Detect which cell encompasses the target text, then output its (X, Y) center coordinate. 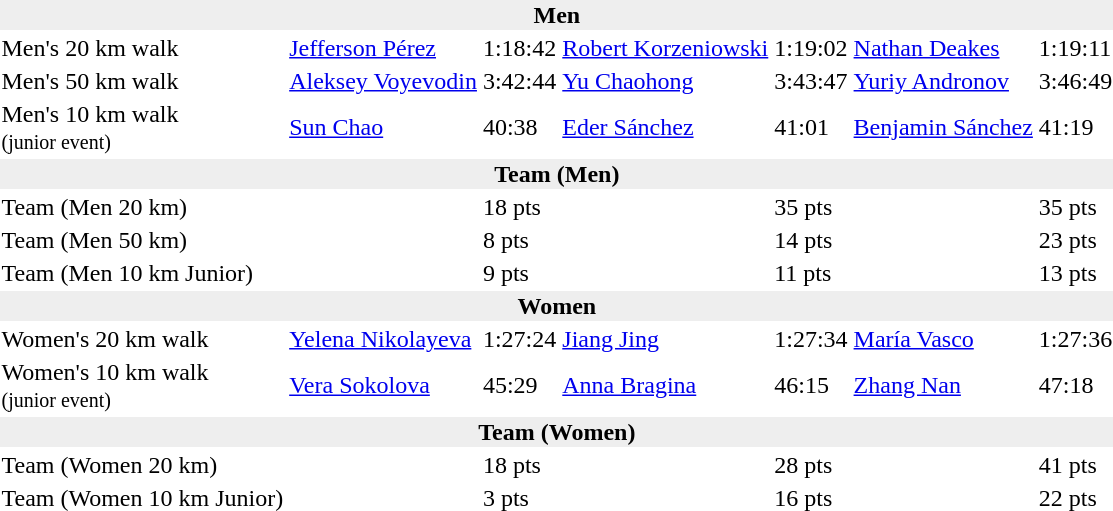
1:27:34 (811, 339)
Team (Men 20 km) (142, 207)
Men's 50 km walk (142, 81)
8 pts (519, 240)
3:42:44 (519, 81)
3:46:49 (1075, 81)
45:29 (519, 386)
28 pts (811, 465)
Men's 20 km walk (142, 48)
Team (Men 50 km) (142, 240)
41:19 (1075, 128)
Robert Korzeniowski (666, 48)
Yelena Nikolayeva (384, 339)
Yuriy Andronov (943, 81)
Women's 20 km walk (142, 339)
11 pts (811, 273)
47:18 (1075, 386)
41:01 (811, 128)
Men's 10 km walk(junior event) (142, 128)
Nathan Deakes (943, 48)
1:18:42 (519, 48)
40:38 (519, 128)
Women's 10 km walk(junior event) (142, 386)
María Vasco (943, 339)
Eder Sánchez (666, 128)
1:27:24 (519, 339)
Jiang Jing (666, 339)
9 pts (519, 273)
Zhang Nan (943, 386)
Anna Bragina (666, 386)
Yu Chaohong (666, 81)
41 pts (1075, 465)
1:27:36 (1075, 339)
3:43:47 (811, 81)
Aleksey Voyevodin (384, 81)
14 pts (811, 240)
13 pts (1075, 273)
Sun Chao (384, 128)
46:15 (811, 386)
1:19:11 (1075, 48)
Benjamin Sánchez (943, 128)
23 pts (1075, 240)
Jefferson Pérez (384, 48)
1:19:02 (811, 48)
Team (Women 20 km) (142, 465)
Vera Sokolova (384, 386)
Team (Men 10 km Junior) (142, 273)
